Pinpoint the cell where the given text exists, returning its [x, y] midpoint coordinate. 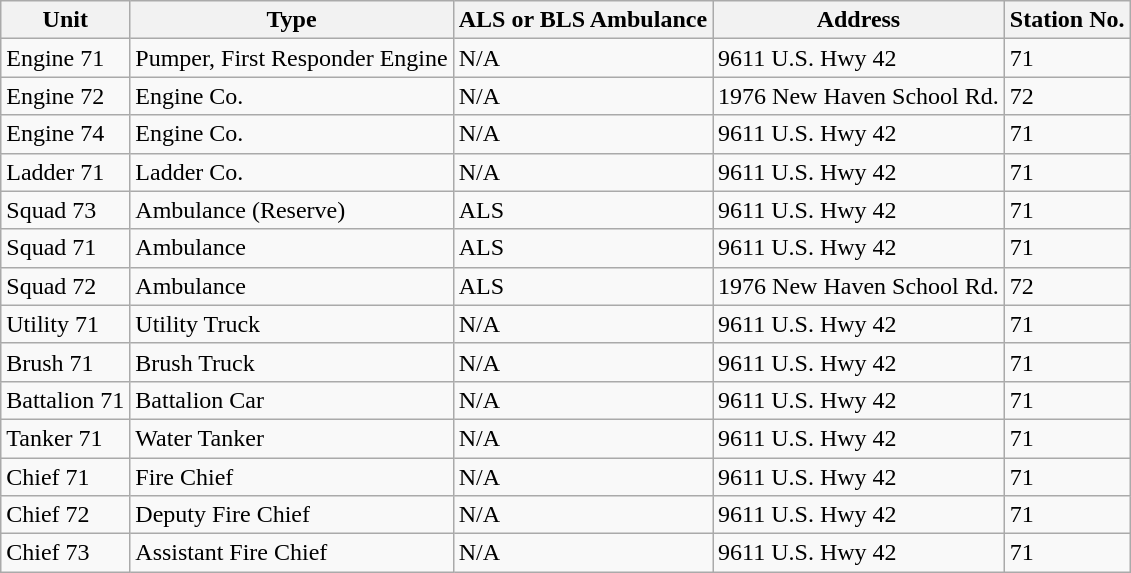
Ladder Co. [292, 172]
Chief 72 [66, 515]
Squad 73 [66, 210]
Chief 73 [66, 553]
ALS or BLS Ambulance [582, 20]
Squad 72 [66, 286]
Deputy Fire Chief [292, 515]
Utility Truck [292, 324]
Utility 71 [66, 324]
Assistant Fire Chief [292, 553]
Address [859, 20]
Tanker 71 [66, 438]
Engine 71 [66, 58]
Unit [66, 20]
Brush 71 [66, 362]
Engine 74 [66, 134]
Engine 72 [66, 96]
Fire Chief [292, 477]
Ambulance (Reserve) [292, 210]
Water Tanker [292, 438]
Squad 71 [66, 248]
Chief 71 [66, 477]
Ladder 71 [66, 172]
Battalion 71 [66, 400]
Type [292, 20]
Brush Truck [292, 362]
Station No. [1067, 20]
Battalion Car [292, 400]
Pumper, First Responder Engine [292, 58]
